Determine the [x, y] coordinate at the center of the cell enclosing the given text.  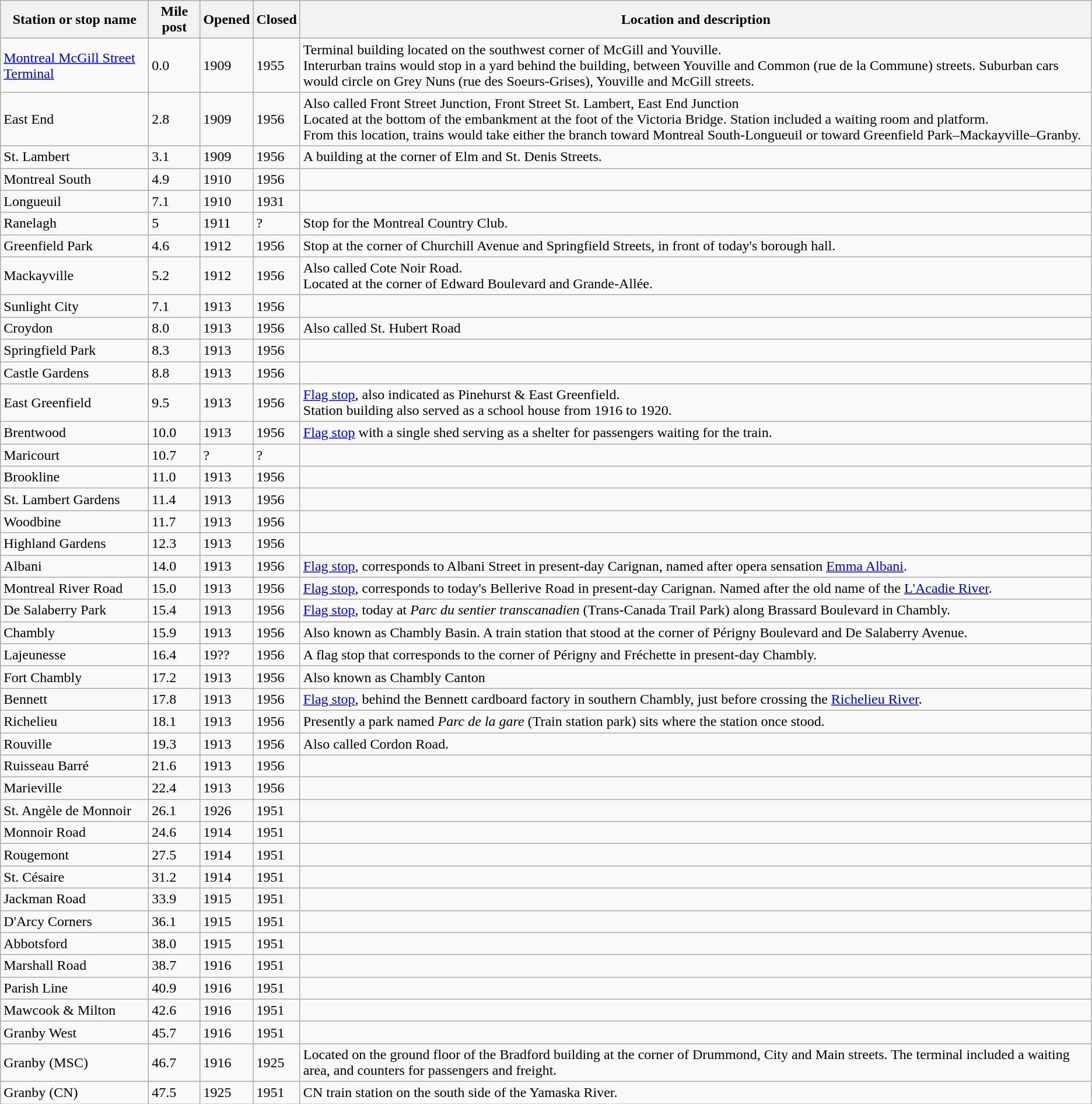
3.1 [174, 157]
Rouville [75, 744]
Lajeunesse [75, 655]
8.3 [174, 350]
11.4 [174, 499]
16.4 [174, 655]
Mile post [174, 20]
17.2 [174, 677]
Marieville [75, 788]
East End [75, 119]
Castle Gardens [75, 373]
Closed [276, 20]
Granby West [75, 1032]
8.8 [174, 373]
Abbotsford [75, 944]
Longueuil [75, 201]
St. Lambert Gardens [75, 499]
Montreal McGill Street Terminal [75, 65]
Monnoir Road [75, 833]
Station or stop name [75, 20]
Greenfield Park [75, 246]
A flag stop that corresponds to the corner of Périgny and Fréchette in present-day Chambly. [695, 655]
De Salaberry Park [75, 610]
4.9 [174, 179]
47.5 [174, 1092]
Also known as Chambly Basin. A train station that stood at the corner of Périgny Boulevard and De Salaberry Avenue. [695, 633]
15.9 [174, 633]
1926 [226, 810]
9.5 [174, 403]
19.3 [174, 744]
Montreal River Road [75, 588]
21.6 [174, 766]
Bennett [75, 699]
Opened [226, 20]
11.7 [174, 522]
Also called Cordon Road. [695, 744]
18.1 [174, 721]
45.7 [174, 1032]
Flag stop, today at Parc du sentier transcanadien (Trans-Canada Trail Park) along Brassard Boulevard in Chambly. [695, 610]
24.6 [174, 833]
40.9 [174, 988]
D'Arcy Corners [75, 921]
Stop at the corner of Churchill Avenue and Springfield Streets, in front of today's borough hall. [695, 246]
Presently a park named Parc de la gare (Train station park) sits where the station once stood. [695, 721]
Richelieu [75, 721]
36.1 [174, 921]
19?? [226, 655]
Flag stop, also indicated as Pinehurst & East Greenfield.Station building also served as a school house from 1916 to 1920. [695, 403]
15.4 [174, 610]
Also called Cote Noir Road.Located at the corner of Edward Boulevard and Grande-Allée. [695, 275]
Also called St. Hubert Road [695, 328]
15.0 [174, 588]
Also known as Chambly Canton [695, 677]
Brookline [75, 477]
Albani [75, 566]
Granby (CN) [75, 1092]
0.0 [174, 65]
1955 [276, 65]
8.0 [174, 328]
33.9 [174, 899]
27.5 [174, 855]
Jackman Road [75, 899]
17.8 [174, 699]
Mawcook & Milton [75, 1010]
31.2 [174, 877]
Woodbine [75, 522]
Mackayville [75, 275]
St. Lambert [75, 157]
Sunlight City [75, 306]
Fort Chambly [75, 677]
Chambly [75, 633]
1931 [276, 201]
Stop for the Montreal Country Club. [695, 223]
Flag stop with a single shed serving as a shelter for passengers waiting for the train. [695, 433]
Flag stop, corresponds to today's Bellerive Road in present-day Carignan. Named after the old name of the L'Acadie River. [695, 588]
East Greenfield [75, 403]
12.3 [174, 544]
38.7 [174, 966]
2.8 [174, 119]
Flag stop, corresponds to Albani Street in present-day Carignan, named after opera sensation Emma Albani. [695, 566]
Granby (MSC) [75, 1062]
Maricourt [75, 455]
42.6 [174, 1010]
4.6 [174, 246]
Highland Gardens [75, 544]
CN train station on the south side of the Yamaska River. [695, 1092]
Rougemont [75, 855]
10.0 [174, 433]
Location and description [695, 20]
Montreal South [75, 179]
Croydon [75, 328]
Springfield Park [75, 350]
22.4 [174, 788]
Flag stop, behind the Bennett cardboard factory in southern Chambly, just before crossing the Richelieu River. [695, 699]
Marshall Road [75, 966]
A building at the corner of Elm and St. Denis Streets. [695, 157]
10.7 [174, 455]
5.2 [174, 275]
46.7 [174, 1062]
38.0 [174, 944]
Ranelagh [75, 223]
St. Angèle de Monnoir [75, 810]
Brentwood [75, 433]
Ruisseau Barré [75, 766]
St. Césaire [75, 877]
26.1 [174, 810]
11.0 [174, 477]
5 [174, 223]
14.0 [174, 566]
1911 [226, 223]
Parish Line [75, 988]
